Provide the [X, Y] coordinate of the cell's center where the given text is located.  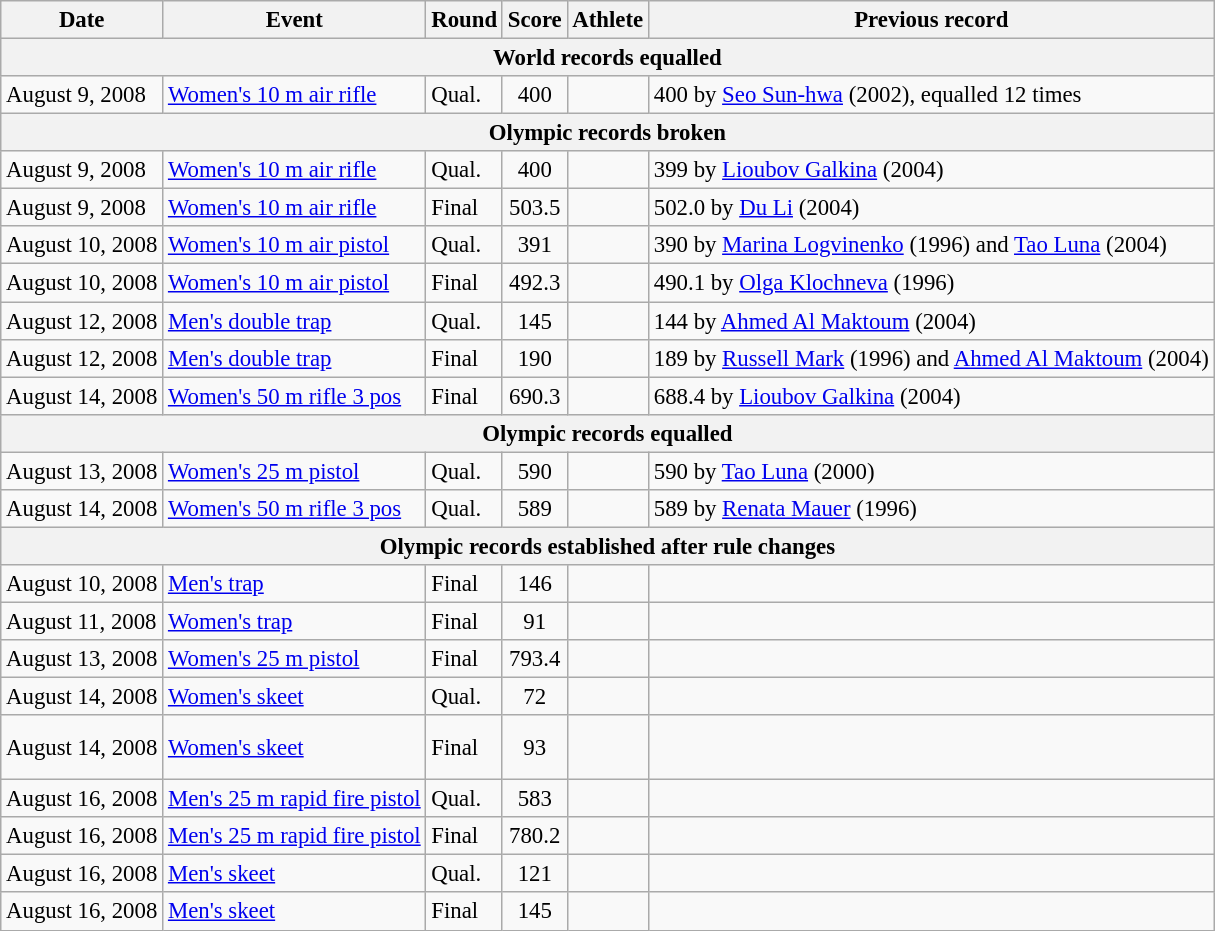
391 [534, 245]
Men's trap [294, 584]
492.3 [534, 283]
189 by Russell Mark (1996) and Ahmed Al Maktoum (2004) [931, 358]
146 [534, 584]
583 [534, 799]
590 by Tao Luna (2000) [931, 471]
August 11, 2008 [82, 621]
589 [534, 509]
399 by Lioubov Galkina (2004) [931, 170]
589 by Renata Mauer (1996) [931, 509]
690.3 [534, 396]
Olympic records broken [608, 133]
390 by Marina Logvinenko (1996) and Tao Luna (2004) [931, 245]
490.1 by Olga Klochneva (1996) [931, 283]
793.4 [534, 659]
World records equalled [608, 58]
Olympic records equalled [608, 433]
Women's trap [294, 621]
Round [464, 20]
Date [82, 20]
93 [534, 748]
72 [534, 697]
121 [534, 874]
780.2 [534, 836]
590 [534, 471]
400 by Seo Sun-hwa (2002), equalled 12 times [931, 95]
Olympic records established after rule changes [608, 546]
Event [294, 20]
503.5 [534, 208]
688.4 by Lioubov Galkina (2004) [931, 396]
Score [534, 20]
144 by Ahmed Al Maktoum (2004) [931, 321]
91 [534, 621]
Athlete [608, 20]
190 [534, 358]
502.0 by Du Li (2004) [931, 208]
Previous record [931, 20]
